Scan for the cell matching the given text and deliver its [x, y] coordinate at center. 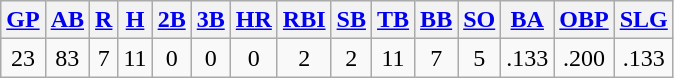
83 [67, 58]
R [104, 20]
H [135, 20]
OBP [584, 20]
BB [436, 20]
HR [254, 20]
23 [23, 58]
BA [528, 20]
SLG [644, 20]
RBI [304, 20]
TB [394, 20]
AB [67, 20]
5 [480, 58]
3B [210, 20]
SB [351, 20]
SO [480, 20]
2B [172, 20]
GP [23, 20]
.200 [584, 58]
